Detect which cell encompasses the target text, then output its (X, Y) center coordinate. 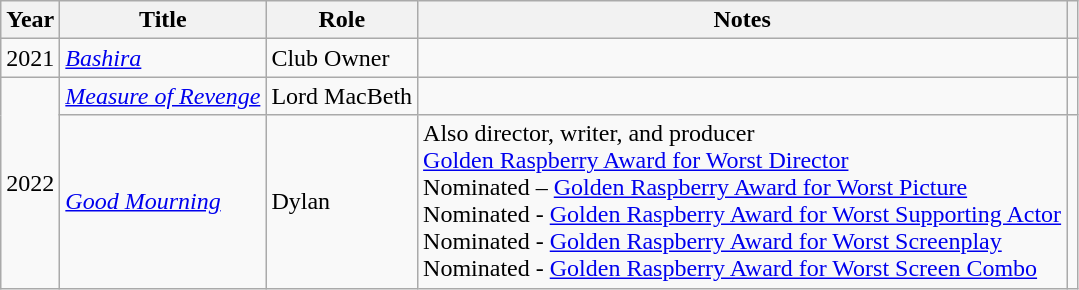
Year (30, 20)
Measure of Revenge (163, 96)
2021 (30, 58)
Lord MacBeth (342, 96)
Notes (742, 20)
Good Mourning (163, 202)
Role (342, 20)
Club Owner (342, 58)
Dylan (342, 202)
2022 (30, 182)
Title (163, 20)
Bashira (163, 58)
